Scan for the cell matching the given text and deliver its (x, y) coordinate at center. 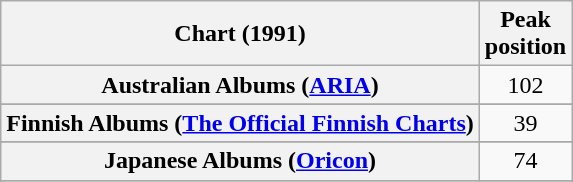
74 (525, 161)
Japanese Albums (Oricon) (240, 161)
102 (525, 85)
Finnish Albums (The Official Finnish Charts) (240, 123)
Peak position (525, 34)
Chart (1991) (240, 34)
Australian Albums (ARIA) (240, 85)
39 (525, 123)
